Locate the cell with the specified text and output its (X, Y) center coordinate. 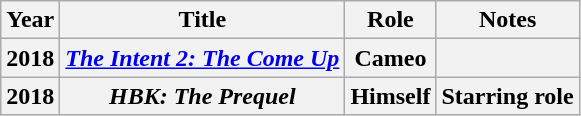
Starring role (508, 96)
Notes (508, 20)
Cameo (390, 58)
Role (390, 20)
HBK: The Prequel (202, 96)
Title (202, 20)
The Intent 2: The Come Up (202, 58)
Year (30, 20)
Himself (390, 96)
